Determine the [X, Y] coordinate at the center of the cell enclosing the given text.  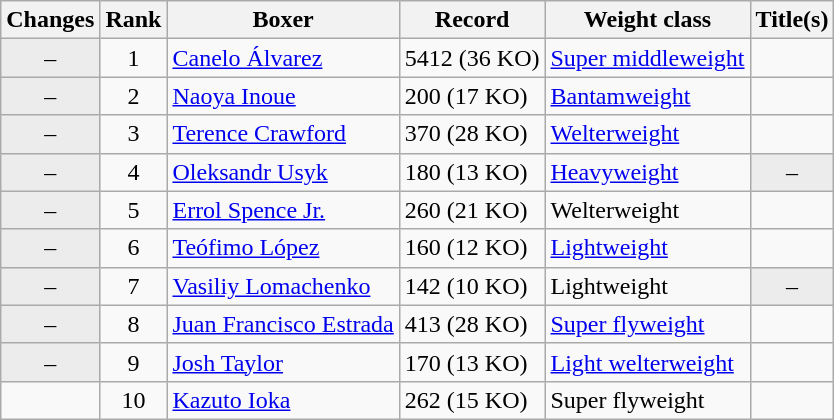
Vasiliy Lomachenko [283, 286]
5 [134, 210]
Terence Crawford [283, 134]
Oleksandr Usyk [283, 172]
260 (21 KO) [472, 210]
Heavyweight [648, 172]
9 [134, 362]
10 [134, 400]
170 (13 KO) [472, 362]
160 (12 KO) [472, 248]
413 (28 KO) [472, 324]
Juan Francisco Estrada [283, 324]
Rank [134, 20]
Naoya Inoue [283, 96]
142 (10 KO) [472, 286]
Boxer [283, 20]
180 (13 KO) [472, 172]
Super middleweight [648, 58]
Josh Taylor [283, 362]
Kazuto Ioka [283, 400]
Light welterweight [648, 362]
Bantamweight [648, 96]
6 [134, 248]
370 (28 KO) [472, 134]
8 [134, 324]
Errol Spence Jr. [283, 210]
1 [134, 58]
Teófimo López [283, 248]
2 [134, 96]
Canelo Álvarez [283, 58]
7 [134, 286]
200 (17 KO) [472, 96]
262 (15 KO) [472, 400]
Title(s) [792, 20]
Record [472, 20]
Changes [50, 20]
4 [134, 172]
3 [134, 134]
5412 (36 KO) [472, 58]
Weight class [648, 20]
